For the text-containing cell, return its midpoint in (X, Y) coordinate format. 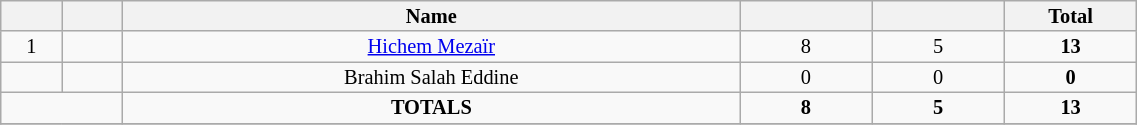
Hichem Mezaïr (432, 46)
1 (32, 46)
Total (1070, 16)
TOTALS (432, 108)
Name (432, 16)
Brahim Salah Eddine (432, 78)
